Detect which cell encompasses the target text, then output its [X, Y] center coordinate. 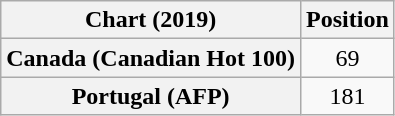
69 [348, 58]
Position [348, 20]
Portugal (AFP) [151, 96]
Canada (Canadian Hot 100) [151, 58]
181 [348, 96]
Chart (2019) [151, 20]
